Scan for the cell matching the given text and deliver its [X, Y] coordinate at center. 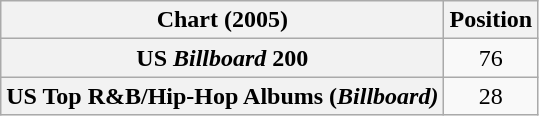
US Top R&B/Hip-Hop Albums (Billboard) [222, 96]
76 [491, 58]
28 [491, 96]
US Billboard 200 [222, 58]
Position [491, 20]
Chart (2005) [222, 20]
